For the text-containing cell, return its midpoint in (X, Y) coordinate format. 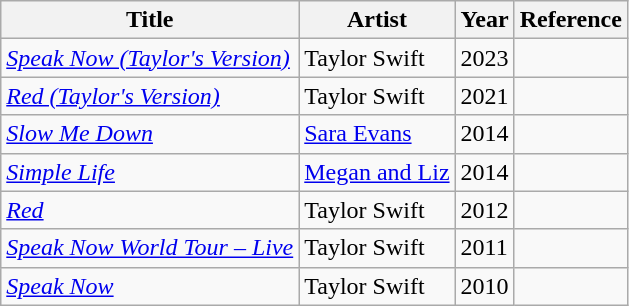
2021 (484, 96)
Simple Life (150, 172)
2011 (484, 248)
Megan and Liz (377, 172)
Artist (377, 20)
Slow Me Down (150, 134)
Red (150, 210)
2010 (484, 286)
Red (Taylor's Version) (150, 96)
Year (484, 20)
Speak Now (150, 286)
Title (150, 20)
Reference (570, 20)
2023 (484, 58)
Speak Now (Taylor's Version) (150, 58)
2012 (484, 210)
Speak Now World Tour – Live (150, 248)
Sara Evans (377, 134)
